Extract the [x, y] coordinate from the center of the cell holding the provided text.  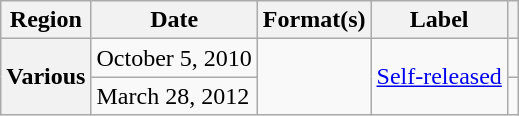
October 5, 2010 [174, 58]
Self-released [439, 77]
March 28, 2012 [174, 96]
Label [439, 20]
Format(s) [314, 20]
Region [46, 20]
Various [46, 77]
Date [174, 20]
